Identify which cell holds the provided text, then report its [x, y] central coordinate. 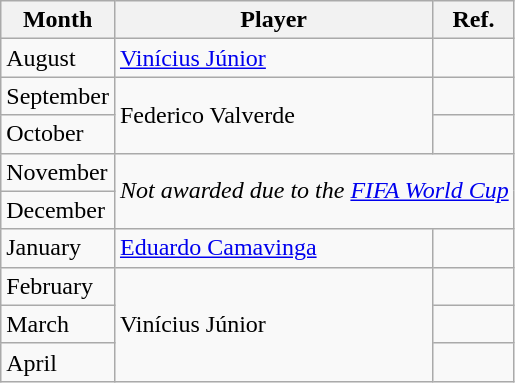
March [58, 324]
Player [273, 20]
February [58, 286]
December [58, 210]
January [58, 248]
August [58, 58]
Eduardo Camavinga [273, 248]
Ref. [474, 20]
Not awarded due to the FIFA World Cup [314, 191]
September [58, 96]
Federico Valverde [273, 115]
Month [58, 20]
October [58, 134]
November [58, 172]
April [58, 362]
